Pinpoint the cell where the given text exists, returning its (x, y) midpoint coordinate. 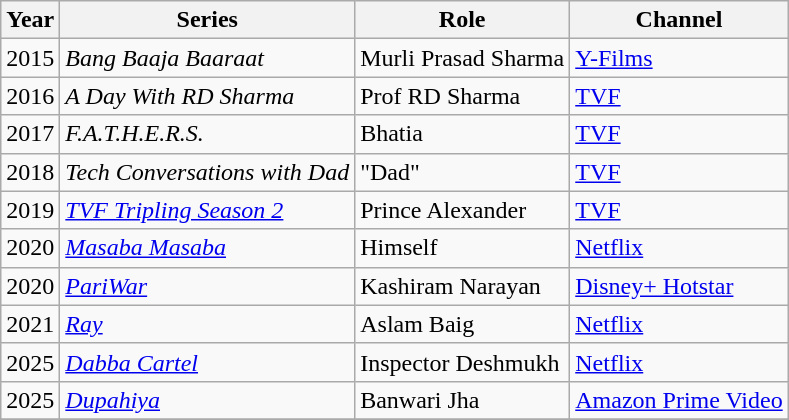
Tech Conversations with Dad (208, 172)
Murli Prasad Sharma (462, 58)
Himself (462, 248)
Year (30, 20)
Inspector Deshmukh (462, 362)
Prof RD Sharma (462, 96)
Disney+ Hotstar (679, 286)
Series (208, 20)
Bhatia (462, 134)
"Dad" (462, 172)
2018 (30, 172)
Dabba Cartel (208, 362)
F.A.T.H.E.R.S. (208, 134)
Aslam Baig (462, 324)
Ray (208, 324)
Banwari Jha (462, 400)
2015 (30, 58)
2016 (30, 96)
Dupahiya (208, 400)
Amazon Prime Video (679, 400)
A Day With RD Sharma (208, 96)
2017 (30, 134)
Prince Alexander (462, 210)
2019 (30, 210)
TVF Tripling Season 2 (208, 210)
Y-Films (679, 58)
Bang Baaja Baaraat (208, 58)
Channel (679, 20)
2021 (30, 324)
Masaba Masaba (208, 248)
Role (462, 20)
PariWar (208, 286)
Kashiram Narayan (462, 286)
